Capture the cell that displays the provided text and extract its [X, Y] central coordinate. 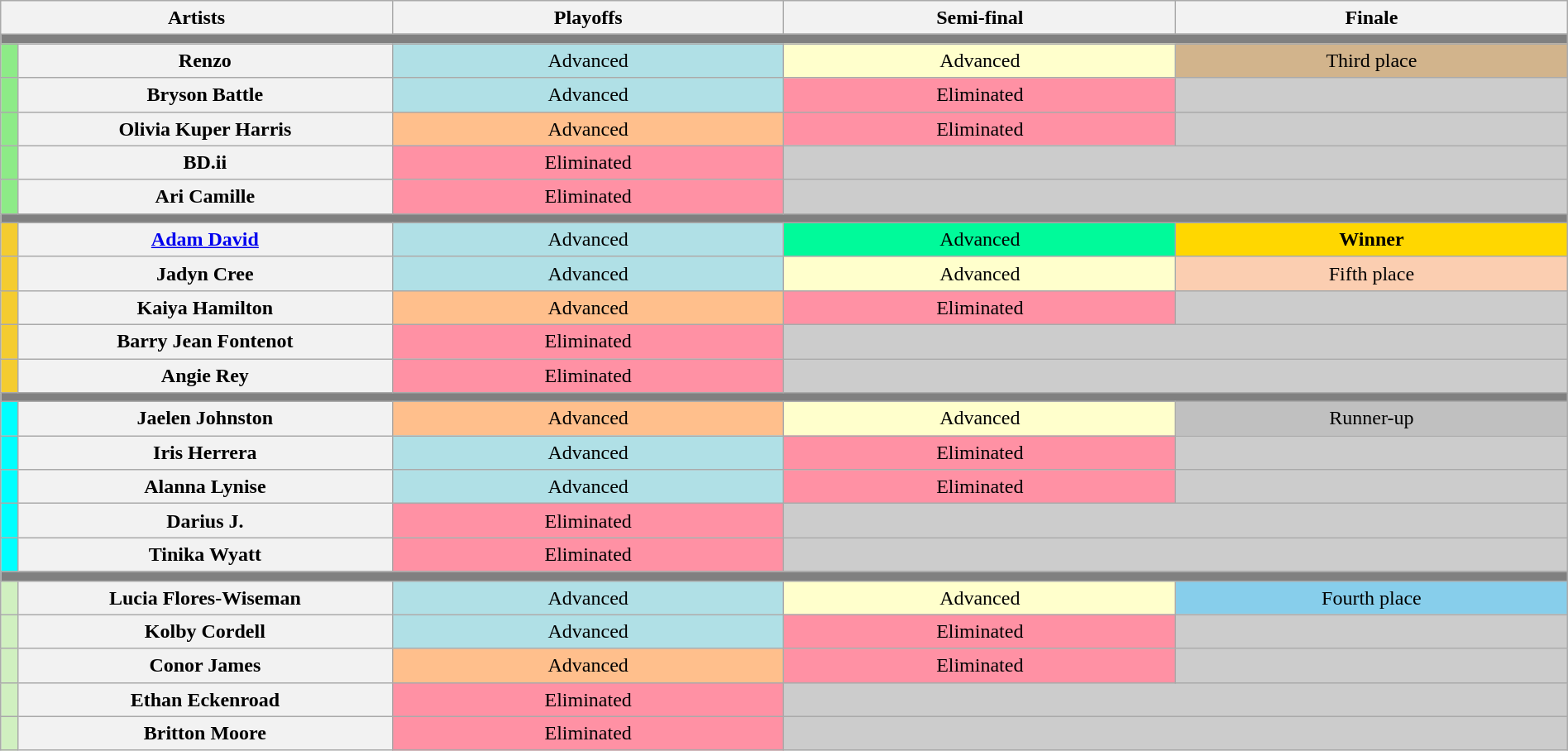
BD.ii [205, 162]
Conor James [205, 665]
Lucia Flores-Wiseman [205, 597]
Kaiya Hamilton [205, 308]
Britton Moore [205, 733]
Renzo [205, 61]
Winner [1372, 240]
Semi-final [980, 18]
Angie Rey [205, 375]
Third place [1372, 61]
Bryson Battle [205, 94]
Playoffs [588, 18]
Barry Jean Fontenot [205, 341]
Adam David [205, 240]
Jaelen Johnston [205, 419]
Alanna Lynise [205, 486]
Ethan Eckenroad [205, 700]
Olivia Kuper Harris [205, 129]
Darius J. [205, 521]
Tinika Wyatt [205, 554]
Fourth place [1372, 597]
Artists [197, 18]
Runner-up [1372, 419]
Fifth place [1372, 273]
Finale [1372, 18]
Iris Herrera [205, 453]
Ari Camille [205, 197]
Jadyn Cree [205, 273]
Kolby Cordell [205, 632]
